Output the [x, y] coordinate of the center of the cell containing the given text.  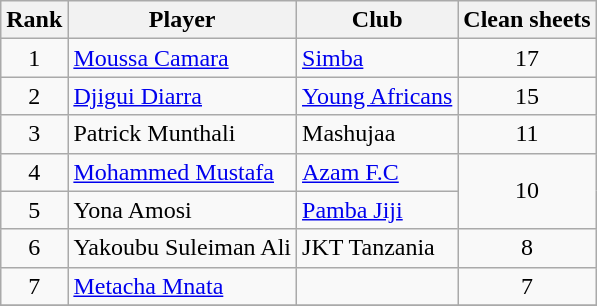
Club [378, 20]
Moussa Camara [182, 58]
Simba [378, 58]
Metacha Mnata [182, 286]
Mohammed Mustafa [182, 172]
Patrick Munthali [182, 134]
17 [527, 58]
10 [527, 191]
Young Africans [378, 96]
Rank [34, 20]
Azam F.C [378, 172]
15 [527, 96]
Player [182, 20]
6 [34, 248]
Clean sheets [527, 20]
1 [34, 58]
Yona Amosi [182, 210]
Pamba Jiji [378, 210]
11 [527, 134]
Djigui Diarra [182, 96]
Yakoubu Suleiman Ali [182, 248]
8 [527, 248]
Mashujaa [378, 134]
4 [34, 172]
5 [34, 210]
3 [34, 134]
2 [34, 96]
JKT Tanzania [378, 248]
